Determine the [X, Y] coordinate at the center of the cell enclosing the given text.  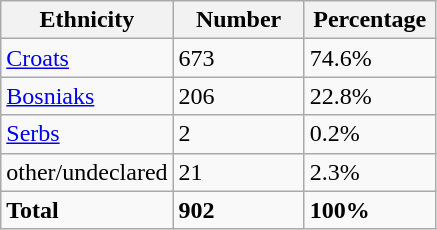
206 [238, 96]
2.3% [370, 172]
74.6% [370, 58]
902 [238, 210]
22.8% [370, 96]
Ethnicity [87, 20]
100% [370, 210]
Total [87, 210]
Number [238, 20]
2 [238, 134]
Croats [87, 58]
other/undeclared [87, 172]
Percentage [370, 20]
Serbs [87, 134]
673 [238, 58]
0.2% [370, 134]
Bosniaks [87, 96]
21 [238, 172]
